Search for the cell housing the specified text and yield its [x, y] center coordinate. 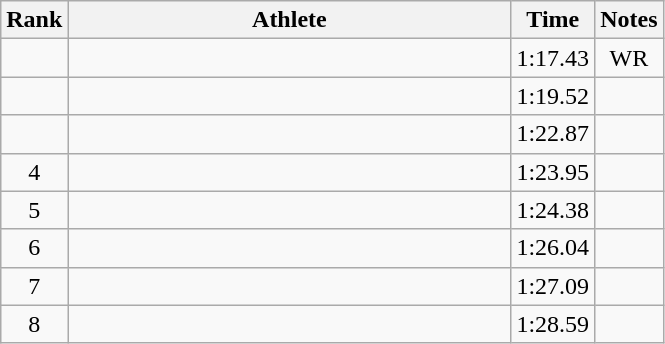
Notes [629, 20]
1:24.38 [553, 210]
WR [629, 58]
1:26.04 [553, 248]
1:28.59 [553, 324]
8 [34, 324]
Time [553, 20]
1:19.52 [553, 96]
6 [34, 248]
7 [34, 286]
Athlete [290, 20]
1:23.95 [553, 172]
5 [34, 210]
1:17.43 [553, 58]
1:22.87 [553, 134]
Rank [34, 20]
4 [34, 172]
1:27.09 [553, 286]
